Return (x, y) of the center of cell containing provided text 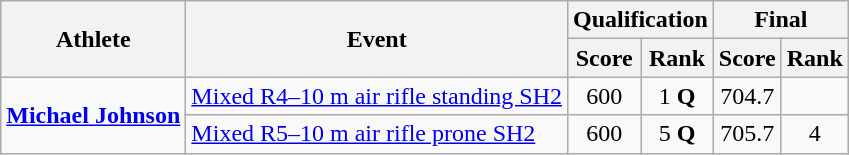
5 Q (677, 134)
4 (814, 134)
Event (377, 39)
705.7 (747, 134)
704.7 (747, 96)
1 Q (677, 96)
Athlete (94, 39)
Final (780, 20)
Mixed R5–10 m air rifle prone SH2 (377, 134)
Mixed R4–10 m air rifle standing SH2 (377, 96)
Michael Johnson (94, 115)
Qualification (641, 20)
